From the cell containing the given text, extract its center point as (X, Y) coordinate. 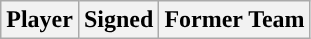
Signed (118, 20)
Player (40, 20)
Former Team (234, 20)
